Provide the [X, Y] coordinate of the cell's center where the given text is located.  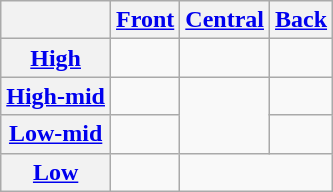
Central [225, 20]
Low [56, 172]
Back [302, 20]
High-mid [56, 96]
Front [146, 20]
Low-mid [56, 134]
High [56, 58]
